Find where the given text appears and provide that cell's center as (X, Y) coordinate. 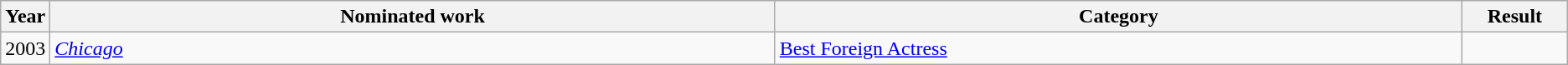
2003 (25, 48)
Year (25, 17)
Result (1515, 17)
Category (1118, 17)
Chicago (412, 48)
Best Foreign Actress (1118, 48)
Nominated work (412, 17)
